Locate the cell with the specified text and output its (x, y) center coordinate. 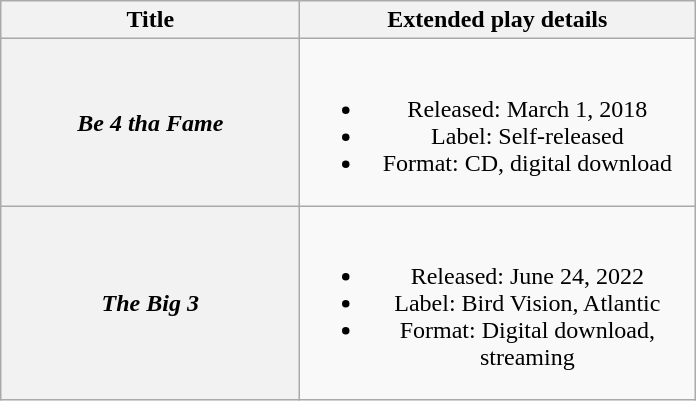
Extended play details (498, 20)
Released: March 1, 2018Label: Self-releasedFormat: CD, digital download (498, 122)
Title (150, 20)
Be 4 tha Fame (150, 122)
Released: June 24, 2022Label: Bird Vision, AtlanticFormat: Digital download, streaming (498, 303)
The Big 3 (150, 303)
